Provide the [X, Y] coordinate of the cell's center where the given text is located.  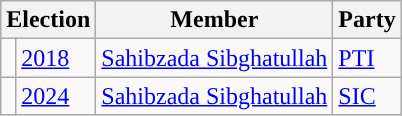
Member [214, 20]
Election [48, 20]
SIC [367, 96]
Party [367, 20]
2018 [56, 58]
2024 [56, 96]
PTI [367, 58]
